Determine the (X, Y) coordinate at the center of the cell enclosing the given text.  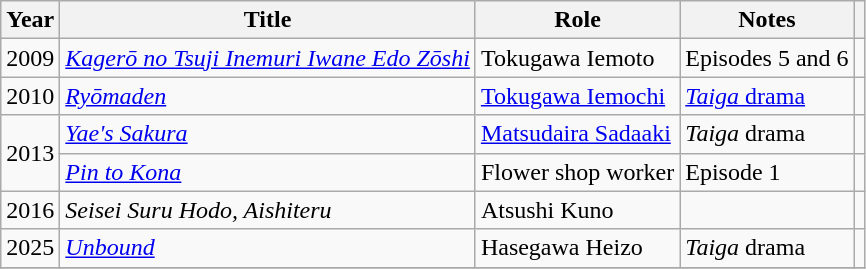
Atsushi Kuno (577, 210)
Seisei Suru Hodo, Aishiteru (268, 210)
Year (30, 20)
Hasegawa Heizo (577, 248)
Tokugawa Iemoto (577, 58)
2010 (30, 96)
Notes (767, 20)
Title (268, 20)
Ryōmaden (268, 96)
2009 (30, 58)
Episode 1 (767, 172)
Kagerō no Tsuji Inemuri Iwane Edo Zōshi (268, 58)
Role (577, 20)
Unbound (268, 248)
Pin to Kona (268, 172)
2025 (30, 248)
2016 (30, 210)
Episodes 5 and 6 (767, 58)
Matsudaira Sadaaki (577, 134)
Yae's Sakura (268, 134)
Flower shop worker (577, 172)
2013 (30, 153)
Tokugawa Iemochi (577, 96)
